Return the (X, Y) coordinate for the center point of the cell that contains the specified text.  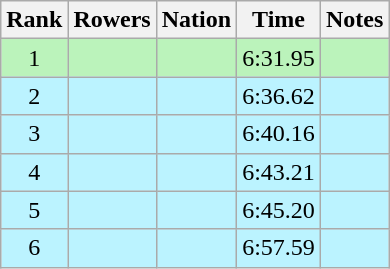
6:31.95 (279, 58)
6:40.16 (279, 134)
4 (34, 172)
Nation (196, 20)
6:45.20 (279, 210)
2 (34, 96)
1 (34, 58)
Rowers (112, 20)
5 (34, 210)
6:36.62 (279, 96)
Rank (34, 20)
Notes (354, 20)
6 (34, 248)
6:43.21 (279, 172)
Time (279, 20)
3 (34, 134)
6:57.59 (279, 248)
